Provide the (X, Y) coordinate of the cell's center where the given text is located.  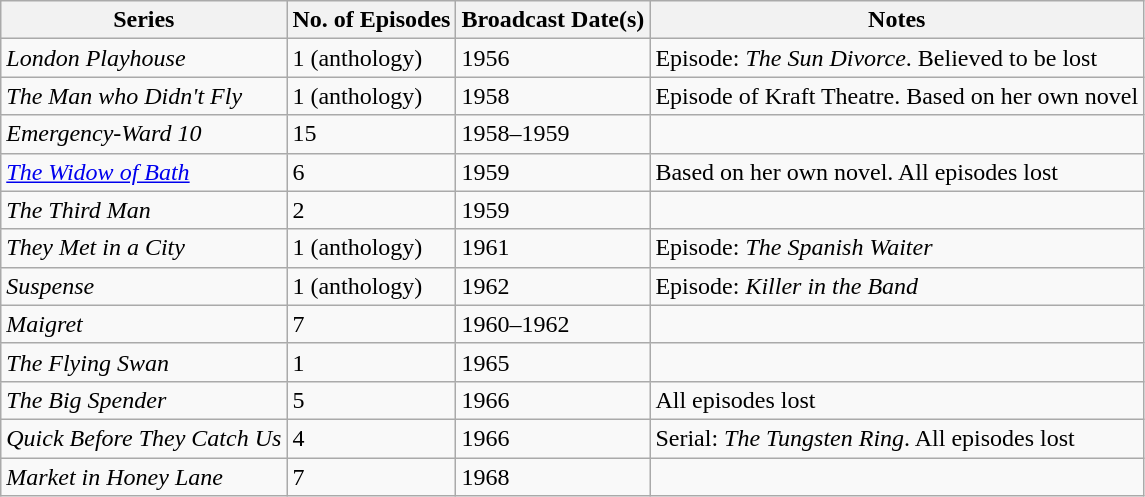
1965 (553, 362)
The Flying Swan (144, 362)
Notes (897, 20)
1960–1962 (553, 324)
Emergency-Ward 10 (144, 134)
1956 (553, 58)
Serial: The Tungsten Ring. All episodes lost (897, 438)
No. of Episodes (372, 20)
The Third Man (144, 210)
The Big Spender (144, 400)
1962 (553, 286)
Broadcast Date(s) (553, 20)
2 (372, 210)
4 (372, 438)
Based on her own novel. All episodes lost (897, 172)
1 (372, 362)
Market in Honey Lane (144, 477)
Series (144, 20)
Episode: The Spanish Waiter (897, 248)
5 (372, 400)
1961 (553, 248)
1958–1959 (553, 134)
1968 (553, 477)
Quick Before They Catch Us (144, 438)
15 (372, 134)
The Widow of Bath (144, 172)
1958 (553, 96)
Episode of Kraft Theatre. Based on her own novel (897, 96)
The Man who Didn't Fly (144, 96)
All episodes lost (897, 400)
Suspense (144, 286)
London Playhouse (144, 58)
Maigret (144, 324)
Episode: The Sun Divorce. Believed to be lost (897, 58)
Episode: Killer in the Band (897, 286)
They Met in a City (144, 248)
6 (372, 172)
